From the cell containing the given text, extract its center point as (x, y) coordinate. 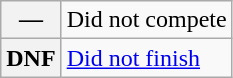
Did not finish (146, 58)
Did not compete (146, 20)
— (31, 20)
DNF (31, 58)
